Detect which cell encompasses the target text, then output its (x, y) center coordinate. 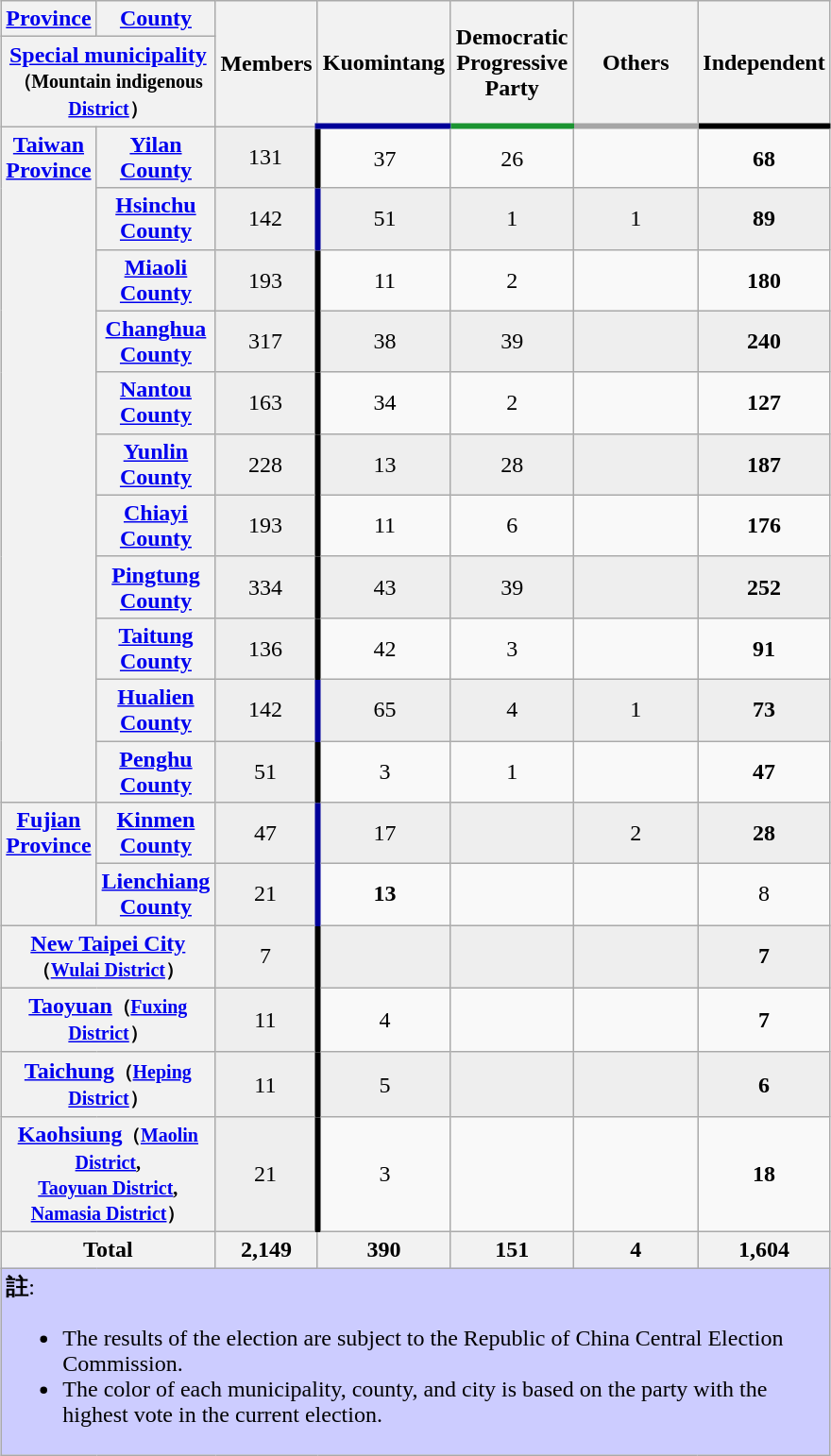
390 (383, 1249)
Penghu County (156, 770)
New Taipei City（Wulai District） (108, 957)
34 (383, 402)
Taitung County (156, 648)
131 (266, 157)
127 (764, 402)
228 (266, 465)
18 (764, 1174)
Special municipality（Mountain indigenous District） (108, 81)
Taiwan Province (49, 465)
Miaoli County (156, 279)
38 (383, 342)
Province (49, 19)
17 (383, 833)
County (156, 19)
Chiayi County (156, 525)
43 (383, 587)
Members (266, 64)
136 (266, 648)
Kinmen County (156, 833)
252 (764, 587)
Taoyuan（Fuxing District） (108, 1020)
Yilan County (156, 157)
42 (383, 648)
334 (266, 587)
Hsinchu County (156, 219)
Democratic Progressive Party (512, 64)
8 (764, 895)
Fujian Province (49, 864)
Total (108, 1249)
1,604 (764, 1249)
Others (636, 64)
317 (266, 342)
240 (764, 342)
Kuomintang (383, 64)
Lienchiang County (156, 895)
Hualien County (156, 710)
163 (266, 402)
65 (383, 710)
Nantou County (156, 402)
89 (764, 219)
Taichung（Heping District） (108, 1084)
5 (383, 1084)
Independent (764, 64)
2,149 (266, 1249)
151 (512, 1249)
68 (764, 157)
Changhua County (156, 342)
26 (512, 157)
Pingtung County (156, 587)
176 (764, 525)
187 (764, 465)
37 (383, 157)
91 (764, 648)
73 (764, 710)
Yunlin County (156, 465)
Kaohsiung（Maolin District,Taoyuan District, Namasia District） (108, 1174)
180 (764, 279)
